Return (x, y) of the center of cell containing provided text 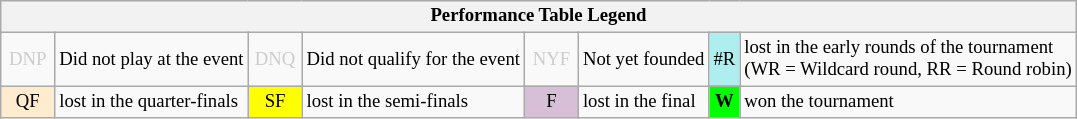
lost in the final (643, 102)
SF (275, 102)
DNQ (275, 60)
won the tournament (908, 102)
lost in the quarter-finals (152, 102)
Not yet founded (643, 60)
lost in the early rounds of the tournament(WR = Wildcard round, RR = Round robin) (908, 60)
NYF (551, 60)
QF (28, 102)
DNP (28, 60)
F (551, 102)
Did not qualify for the event (413, 60)
W (724, 102)
Performance Table Legend (538, 16)
Did not play at the event (152, 60)
lost in the semi-finals (413, 102)
#R (724, 60)
